Determine the (X, Y) coordinate at the center of the cell enclosing the given text.  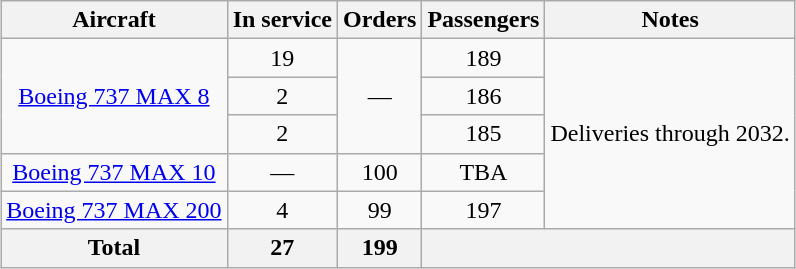
186 (484, 96)
Notes (670, 20)
27 (282, 248)
Total (114, 248)
99 (379, 210)
185 (484, 134)
In service (282, 20)
Aircraft (114, 20)
189 (484, 58)
199 (379, 248)
Boeing 737 MAX 200 (114, 210)
19 (282, 58)
4 (282, 210)
Boeing 737 MAX 10 (114, 172)
Boeing 737 MAX 8 (114, 96)
197 (484, 210)
TBA (484, 172)
Passengers (484, 20)
Deliveries through 2032. (670, 134)
Orders (379, 20)
100 (379, 172)
